Locate the cell with the specified text and output its [x, y] center coordinate. 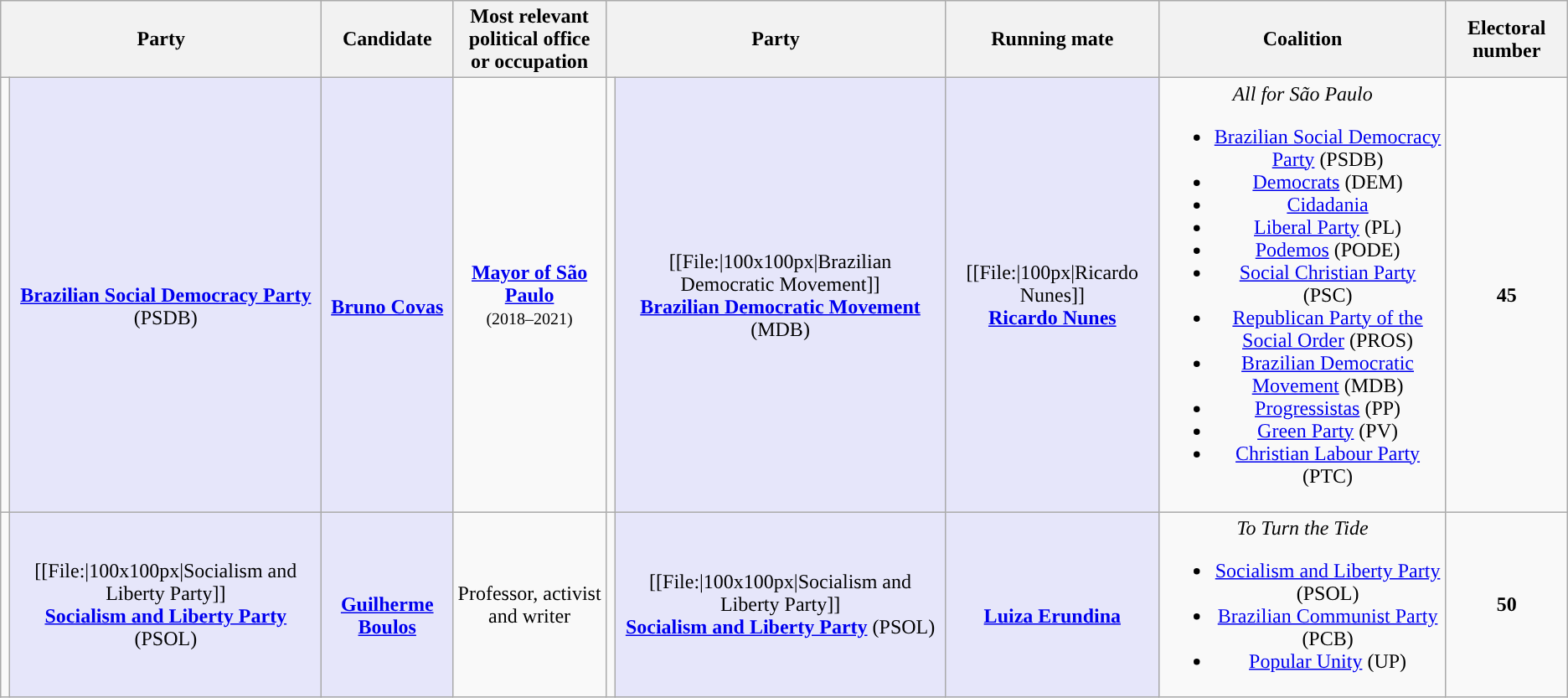
50 [1506, 605]
Bruno Covas [387, 295]
Coalition [1302, 39]
Brazilian Social Democracy Party (PSDB) [166, 295]
Electoral number [1506, 39]
To Turn the TideSocialism and Liberty Party (PSOL)Brazilian Communist Party (PCB)Popular Unity (UP) [1302, 605]
[[File:|100px|Ricardo Nunes]]Ricardo Nunes [1053, 295]
[[File:|100x100px|Brazilian Democratic Movement]]Brazilian Democratic Movement (MDB) [781, 295]
Most relevant political office or occupation [529, 39]
Running mate [1053, 39]
45 [1506, 295]
Luiza Erundina [1053, 605]
Candidate [387, 39]
Professor, activist and writer [529, 605]
Mayor of São Paulo(2018–2021) [529, 295]
Guilherme Boulos [387, 605]
